Extract the [x, y] coordinate from the center of the cell holding the provided text.  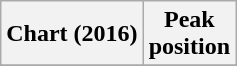
Chart (2016) [72, 34]
Peakposition [189, 34]
